Scan for the cell matching the given text and deliver its [x, y] coordinate at center. 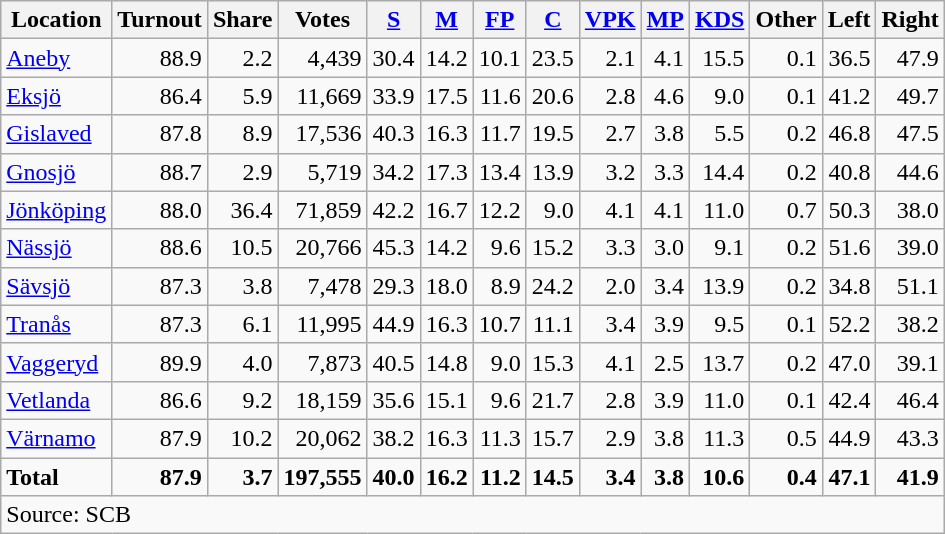
15.5 [719, 58]
50.3 [849, 210]
Source: SCB [473, 515]
41.2 [849, 96]
9.5 [719, 324]
Share [242, 20]
46.4 [910, 400]
19.5 [552, 134]
0.5 [786, 438]
88.0 [160, 210]
88.6 [160, 248]
42.4 [849, 400]
17,536 [322, 134]
14.8 [446, 362]
20,062 [322, 438]
30.4 [394, 58]
Jönköping [56, 210]
11.6 [500, 96]
47.9 [910, 58]
2.5 [665, 362]
38.0 [910, 210]
87.8 [160, 134]
Värnamo [56, 438]
Other [786, 20]
36.4 [242, 210]
23.5 [552, 58]
9.1 [719, 248]
S [394, 20]
15.7 [552, 438]
11.7 [500, 134]
15.1 [446, 400]
Vaggeryd [56, 362]
10.6 [719, 477]
15.2 [552, 248]
51.6 [849, 248]
13.7 [719, 362]
40.5 [394, 362]
17.5 [446, 96]
46.8 [849, 134]
4,439 [322, 58]
Nässjö [56, 248]
40.8 [849, 172]
14.5 [552, 477]
89.9 [160, 362]
34.2 [394, 172]
42.2 [394, 210]
20,766 [322, 248]
6.1 [242, 324]
Vetlanda [56, 400]
2.1 [610, 58]
VPK [610, 20]
71,859 [322, 210]
M [446, 20]
0.4 [786, 477]
4.0 [242, 362]
44.6 [910, 172]
40.3 [394, 134]
11.1 [552, 324]
16.2 [446, 477]
Gnosjö [56, 172]
47.1 [849, 477]
35.6 [394, 400]
16.7 [446, 210]
39.1 [910, 362]
86.4 [160, 96]
29.3 [394, 286]
10.7 [500, 324]
13.4 [500, 172]
Aneby [56, 58]
10.1 [500, 58]
3.0 [665, 248]
47.5 [910, 134]
7,478 [322, 286]
5.9 [242, 96]
52.2 [849, 324]
40.0 [394, 477]
49.7 [910, 96]
2.0 [610, 286]
5.5 [719, 134]
39.0 [910, 248]
47.0 [849, 362]
Total [56, 477]
14.4 [719, 172]
Tranås [56, 324]
21.7 [552, 400]
34.8 [849, 286]
0.7 [786, 210]
Right [910, 20]
41.9 [910, 477]
17.3 [446, 172]
10.5 [242, 248]
18,159 [322, 400]
5,719 [322, 172]
15.3 [552, 362]
20.6 [552, 96]
4.6 [665, 96]
9.2 [242, 400]
Sävsjö [56, 286]
7,873 [322, 362]
Turnout [160, 20]
11,995 [322, 324]
24.2 [552, 286]
45.3 [394, 248]
18.0 [446, 286]
Gislaved [56, 134]
88.7 [160, 172]
11.2 [500, 477]
2.7 [610, 134]
197,555 [322, 477]
88.9 [160, 58]
KDS [719, 20]
Votes [322, 20]
Left [849, 20]
MP [665, 20]
2.2 [242, 58]
C [552, 20]
36.5 [849, 58]
33.9 [394, 96]
3.7 [242, 477]
43.3 [910, 438]
10.2 [242, 438]
51.1 [910, 286]
86.6 [160, 400]
3.2 [610, 172]
11,669 [322, 96]
12.2 [500, 210]
Location [56, 20]
FP [500, 20]
Eksjö [56, 96]
